Output the (X, Y) coordinate of the center of the cell containing the given text.  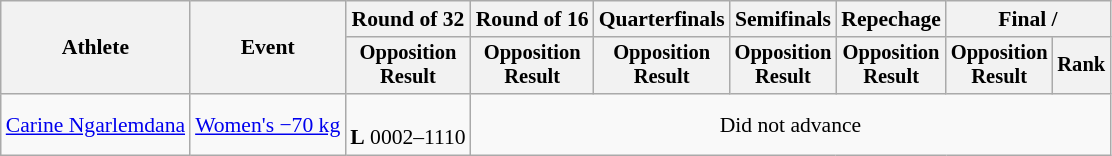
Semifinals (784, 19)
Round of 32 (408, 19)
Rank (1081, 66)
Carine Ngarlemdana (96, 124)
Event (268, 48)
Final / (1028, 19)
Women's −70 kg (268, 124)
Repechage (891, 19)
L 0002–1110 (408, 124)
Round of 16 (532, 19)
Athlete (96, 48)
Did not advance (790, 124)
Quarterfinals (662, 19)
